Find where the given text appears and provide that cell's center as [X, Y] coordinate. 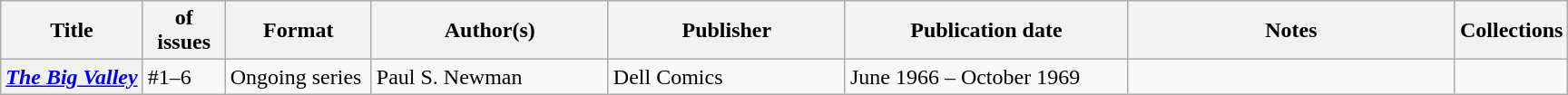
The Big Valley [72, 77]
Format [298, 31]
of issues [183, 31]
Publisher [726, 31]
Author(s) [490, 31]
Collections [1511, 31]
Notes [1290, 31]
Paul S. Newman [490, 77]
Dell Comics [726, 77]
June 1966 – October 1969 [985, 77]
Title [72, 31]
Ongoing series [298, 77]
#1–6 [183, 77]
Publication date [985, 31]
